Search for the cell housing the specified text and yield its [x, y] center coordinate. 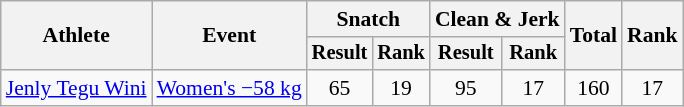
Total [594, 36]
Snatch [368, 19]
Clean & Jerk [498, 19]
19 [401, 88]
65 [340, 88]
Event [230, 36]
Athlete [76, 36]
Jenly Tegu Wini [76, 88]
Women's −58 kg [230, 88]
160 [594, 88]
95 [466, 88]
